Determine the [x, y] coordinate at the center of the cell enclosing the given text.  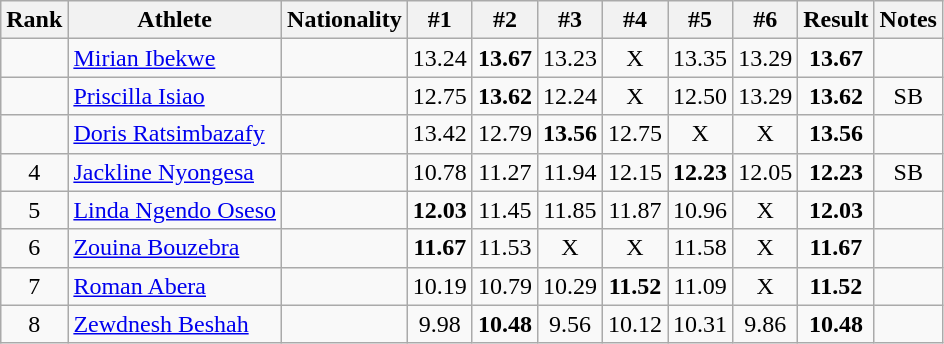
9.98 [440, 324]
13.35 [700, 58]
11.53 [504, 248]
Priscilla Isiao [175, 96]
13.42 [440, 134]
11.94 [570, 172]
12.24 [570, 96]
7 [34, 286]
10.78 [440, 172]
11.87 [634, 210]
8 [34, 324]
13.24 [440, 58]
Notes [908, 20]
12.79 [504, 134]
10.12 [634, 324]
Mirian Ibekwe [175, 58]
10.19 [440, 286]
10.29 [570, 286]
Linda Ngendo Oseso [175, 210]
9.56 [570, 324]
#1 [440, 20]
11.85 [570, 210]
10.79 [504, 286]
Athlete [175, 20]
10.96 [700, 210]
6 [34, 248]
12.15 [634, 172]
#6 [766, 20]
#4 [634, 20]
Doris Ratsimbazafy [175, 134]
Result [836, 20]
Rank [34, 20]
Zouina Bouzebra [175, 248]
Roman Abera [175, 286]
#3 [570, 20]
4 [34, 172]
13.23 [570, 58]
11.27 [504, 172]
Jackline Nyongesa [175, 172]
#2 [504, 20]
#5 [700, 20]
11.45 [504, 210]
10.31 [700, 324]
9.86 [766, 324]
12.50 [700, 96]
11.58 [700, 248]
12.05 [766, 172]
5 [34, 210]
Nationality [345, 20]
Zewdnesh Beshah [175, 324]
11.09 [700, 286]
